Return [x, y] of the center of cell containing provided text 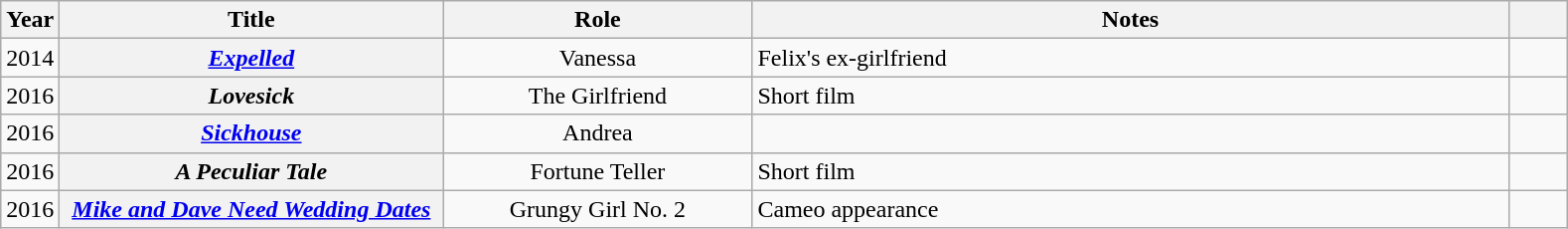
Cameo appearance [1131, 209]
Expelled [251, 58]
Andrea [598, 133]
Notes [1131, 20]
The Girlfriend [598, 96]
Fortune Teller [598, 171]
Vanessa [598, 58]
Grungy Girl No. 2 [598, 209]
A Peculiar Tale [251, 171]
Felix's ex-girlfriend [1131, 58]
Role [598, 20]
Year [30, 20]
Sickhouse [251, 133]
Lovesick [251, 96]
Mike and Dave Need Wedding Dates [251, 209]
Title [251, 20]
2014 [30, 58]
